Extract the [X, Y] coordinate from the center of the cell holding the provided text.  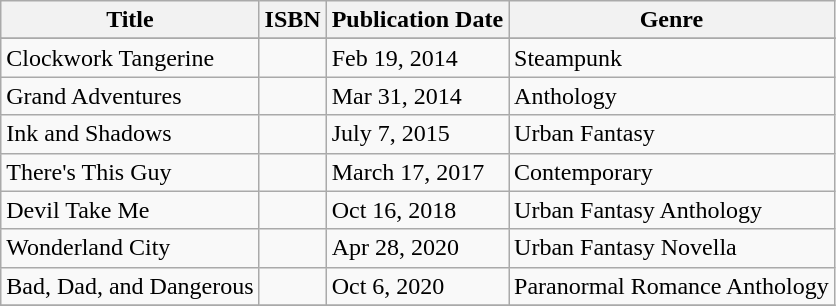
Bad, Dad, and Dangerous [130, 286]
Title [130, 20]
July 7, 2015 [417, 134]
Steampunk [672, 58]
Clockwork Tangerine [130, 58]
Apr 28, 2020 [417, 248]
ISBN [292, 20]
Publication Date [417, 20]
There's This Guy [130, 172]
Urban Fantasy Novella [672, 248]
March 17, 2017 [417, 172]
Anthology [672, 96]
Oct 6, 2020 [417, 286]
Urban Fantasy Anthology [672, 210]
Feb 19, 2014 [417, 58]
Wonderland City [130, 248]
Ink and Shadows [130, 134]
Oct 16, 2018 [417, 210]
Mar 31, 2014 [417, 96]
Devil Take Me [130, 210]
Paranormal Romance Anthology [672, 286]
Contemporary [672, 172]
Genre [672, 20]
Urban Fantasy [672, 134]
Grand Adventures [130, 96]
